Search for the cell housing the specified text and yield its (x, y) center coordinate. 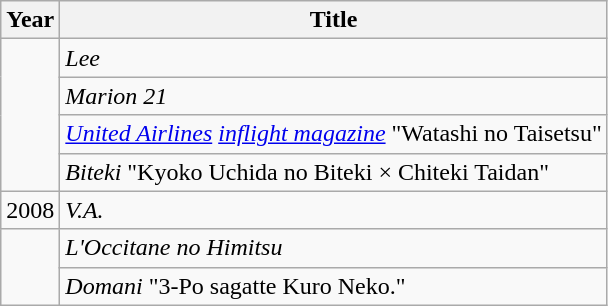
L'Occitane no Himitsu (334, 248)
Title (334, 20)
Lee (334, 58)
V.A. (334, 210)
Year (30, 20)
Biteki "Kyoko Uchida no Biteki × Chiteki Taidan" (334, 172)
Marion 21 (334, 96)
2008 (30, 210)
Domani "3-Po sagatte Kuro Neko." (334, 286)
United Airlines inflight magazine "Watashi no Taisetsu" (334, 134)
